Identify which cell holds the provided text, then report its [X, Y] central coordinate. 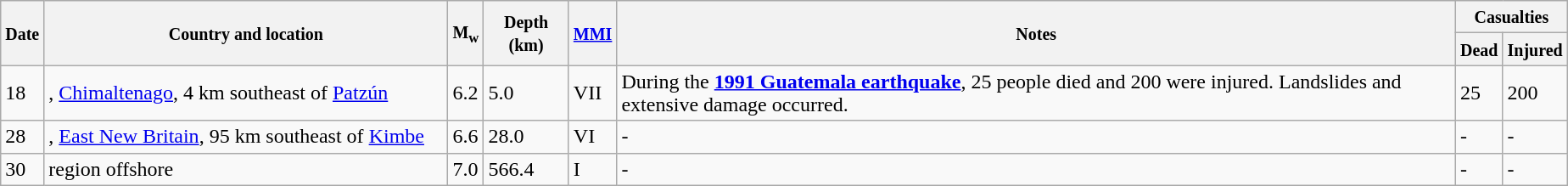
566.4 [526, 169]
Dead [1479, 49]
Depth (km) [526, 33]
7.0 [466, 169]
Country and location [246, 33]
Injured [1535, 49]
28 [22, 137]
MMI [592, 33]
Date [22, 33]
, Chimaltenago, 4 km southeast of Patzún [246, 93]
6.6 [466, 137]
30 [22, 169]
18 [22, 93]
, East New Britain, 95 km southeast of Kimbe [246, 137]
Casualties [1511, 17]
Mw [466, 33]
VI [592, 137]
Notes [1037, 33]
I [592, 169]
During the 1991 Guatemala earthquake, 25 people died and 200 were injured. Landslides and extensive damage occurred. [1037, 93]
25 [1479, 93]
5.0 [526, 93]
region offshore [246, 169]
VII [592, 93]
6.2 [466, 93]
200 [1535, 93]
28.0 [526, 137]
